From the cell containing the given text, extract its center point as (x, y) coordinate. 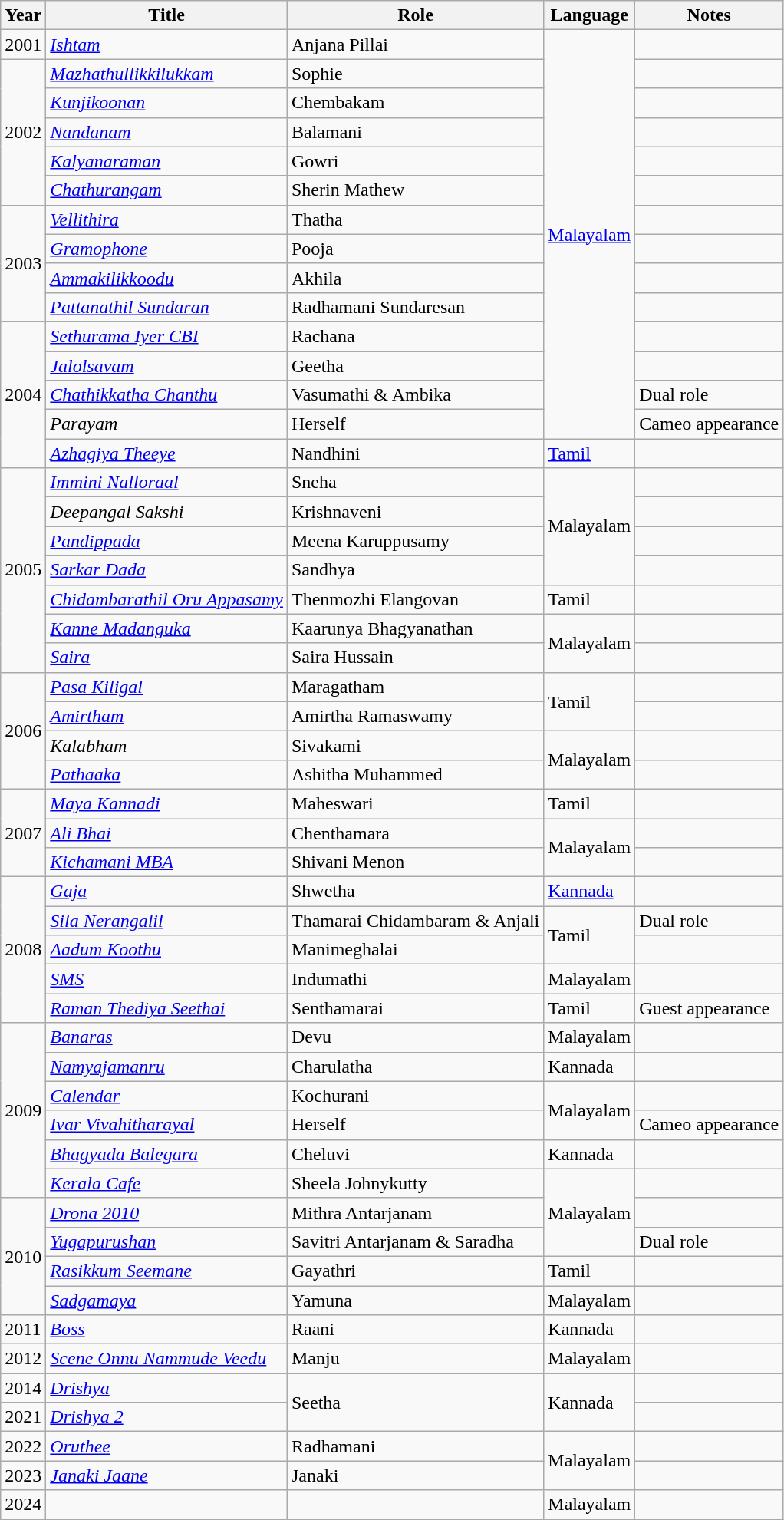
Chathikkatha Chanthu (167, 395)
Janaki Jaane (167, 1475)
Sarkar Dada (167, 570)
Kichamani MBA (167, 862)
2003 (23, 263)
Mazhathullikkilukkam (167, 74)
Vellithira (167, 219)
Gayathri (415, 1271)
Ammakilikkoodu (167, 278)
Cheluvi (415, 1154)
2012 (23, 1359)
Balamani (415, 132)
Saira (167, 658)
Sherin Mathew (415, 190)
Gaja (167, 892)
Sethurama Iyer CBI (167, 336)
Immini Nalloraal (167, 483)
Sandhya (415, 570)
Maragatham (415, 687)
Yugapurushan (167, 1241)
Sneha (415, 483)
Sivakami (415, 745)
Akhila (415, 278)
Thatha (415, 219)
Sadgamaya (167, 1301)
2005 (23, 570)
Sila Nerangalil (167, 921)
Pasa Kiligal (167, 687)
2008 (23, 950)
2022 (23, 1446)
Gowri (415, 161)
Nandanam (167, 132)
Kalabham (167, 745)
Raani (415, 1330)
Role (415, 15)
Aadum Koothu (167, 950)
2024 (23, 1505)
2010 (23, 1256)
2006 (23, 730)
Kaarunya Bhagyanathan (415, 628)
2004 (23, 394)
Chidambarathil Oru Appasamy (167, 599)
Banaras (167, 1037)
Nandhini (415, 453)
Kalyanaraman (167, 161)
Ishtam (167, 45)
Charulatha (415, 1067)
2023 (23, 1475)
Scene Onnu Nammude Veedu (167, 1359)
Sophie (415, 74)
2021 (23, 1417)
Shivani Menon (415, 862)
Azhagiya Theeye (167, 453)
Ali Bhai (167, 833)
Amirtham (167, 716)
Rasikkum Seemane (167, 1271)
SMS (167, 979)
Mithra Antarjanam (415, 1212)
2009 (23, 1110)
2007 (23, 833)
2001 (23, 45)
Thenmozhi Elangovan (415, 599)
Radhamani (415, 1446)
Pathaaka (167, 774)
Jalolsavam (167, 366)
Guest appearance (709, 1008)
Senthamarai (415, 1008)
Pooja (415, 249)
2014 (23, 1388)
Gramophone (167, 249)
Anjana Pillai (415, 45)
Raman Thediya Seethai (167, 1008)
Chenthamara (415, 833)
Radhamani Sundaresan (415, 307)
Krishnaveni (415, 512)
Indumathi (415, 979)
2011 (23, 1330)
Geetha (415, 366)
Seetha (415, 1403)
Rachana (415, 336)
Savitri Antarjanam & Saradha (415, 1241)
Drona 2010 (167, 1212)
Maya Kannadi (167, 803)
Title (167, 15)
Vasumathi & Ambika (415, 395)
Drishya 2 (167, 1417)
Shwetha (415, 892)
Deepangal Sakshi (167, 512)
Namyajamanru (167, 1067)
Devu (415, 1037)
Manimeghalai (415, 950)
Calendar (167, 1096)
2002 (23, 132)
Pattanathil Sundaran (167, 307)
Year (23, 15)
Thamarai Chidambaram & Anjali (415, 921)
Sheela Johnykutty (415, 1183)
Pandippada (167, 541)
Bhagyada Balegara (167, 1154)
Ivar Vivahitharayal (167, 1125)
Chathurangam (167, 190)
Oruthee (167, 1446)
Saira Hussain (415, 658)
Kerala Cafe (167, 1183)
Notes (709, 15)
Meena Karuppusamy (415, 541)
Amirtha Ramaswamy (415, 716)
Ashitha Muhammed (415, 774)
Kochurani (415, 1096)
Maheswari (415, 803)
Language (589, 15)
Drishya (167, 1388)
Chembakam (415, 103)
Kunjikoonan (167, 103)
Yamuna (415, 1301)
Manju (415, 1359)
Parayam (167, 424)
Kanne Madanguka (167, 628)
Boss (167, 1330)
Janaki (415, 1475)
